Output the (X, Y) coordinate of the center of the cell containing the given text.  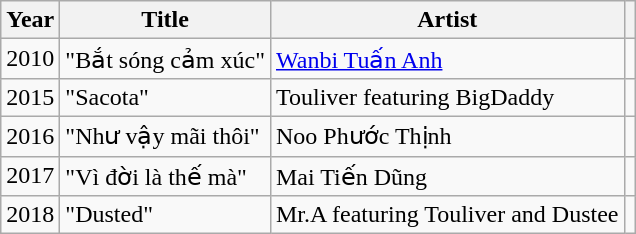
Title (166, 20)
2016 (30, 136)
2010 (30, 59)
"Vì đời là thế mà" (166, 176)
Mr.A featuring Touliver and Dustee (447, 215)
2015 (30, 97)
Mai Tiến Dũng (447, 176)
"Như vậy mãi thôi" (166, 136)
2018 (30, 215)
"Sacota" (166, 97)
Touliver featuring BigDaddy (447, 97)
Year (30, 20)
Artist (447, 20)
Noo Phước Thịnh (447, 136)
Wanbi Tuấn Anh (447, 59)
"Dusted" (166, 215)
"Bắt sóng cảm xúc" (166, 59)
2017 (30, 176)
